Scan for the cell matching the given text and deliver its (x, y) coordinate at center. 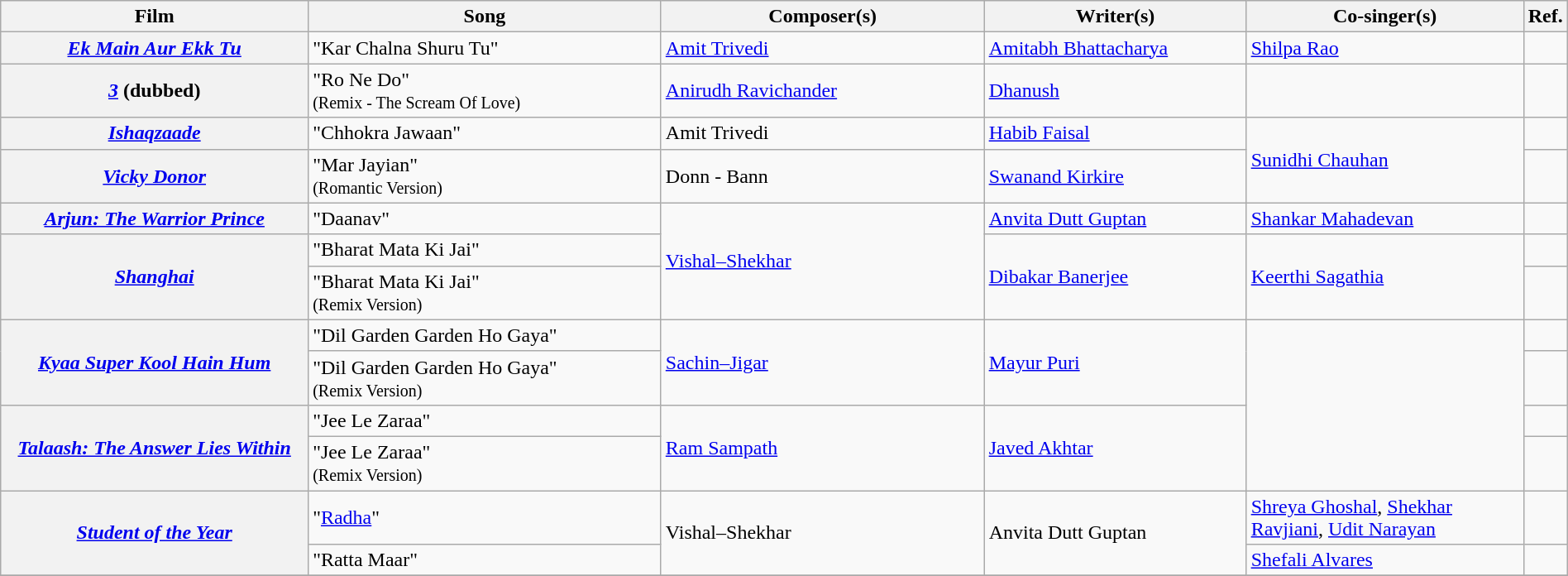
Dhanush (1115, 91)
Arjun: The Warrior Prince (155, 218)
Ref. (1545, 17)
"Radha" (485, 516)
Mayur Puri (1115, 362)
Writer(s) (1115, 17)
Javed Akhtar (1115, 447)
Student of the Year (155, 533)
"Bharat Mata Ki Jai" (485, 250)
"Ro Ne Do"(Remix - The Scream Of Love) (485, 91)
Shilpa Rao (1384, 48)
Shefali Alvares (1384, 560)
Dibakar Banerjee (1115, 276)
"Dil Garden Garden Ho Gaya"(Remix Version) (485, 377)
"Bharat Mata Ki Jai"(Remix Version) (485, 293)
Vicky Donor (155, 175)
Sachin–Jigar (822, 362)
"Jee Le Zaraa" (485, 420)
Swanand Kirkire (1115, 175)
"Ratta Maar" (485, 560)
"Jee Le Zaraa"(Remix Version) (485, 463)
"Mar Jayian"(Romantic Version) (485, 175)
Composer(s) (822, 17)
"Kar Chalna Shuru Tu" (485, 48)
Shanghai (155, 276)
Film (155, 17)
Talaash: The Answer Lies Within (155, 447)
Habib Faisal (1115, 133)
Co-singer(s) (1384, 17)
Anirudh Ravichander (822, 91)
Ek Main Aur Ekk Tu (155, 48)
Amitabh Bhattacharya (1115, 48)
"Dil Garden Garden Ho Gaya" (485, 335)
Ram Sampath (822, 447)
Sunidhi Chauhan (1384, 161)
Ishaqzaade (155, 133)
"Daanav" (485, 218)
Shreya Ghoshal, Shekhar Ravjiani, Udit Narayan (1384, 516)
Keerthi Sagathia (1384, 276)
Kyaa Super Kool Hain Hum (155, 362)
Shankar Mahadevan (1384, 218)
"Chhokra Jawaan" (485, 133)
Donn - Bann (822, 175)
Song (485, 17)
3 (dubbed) (155, 91)
